Search for the cell housing the specified text and yield its (x, y) center coordinate. 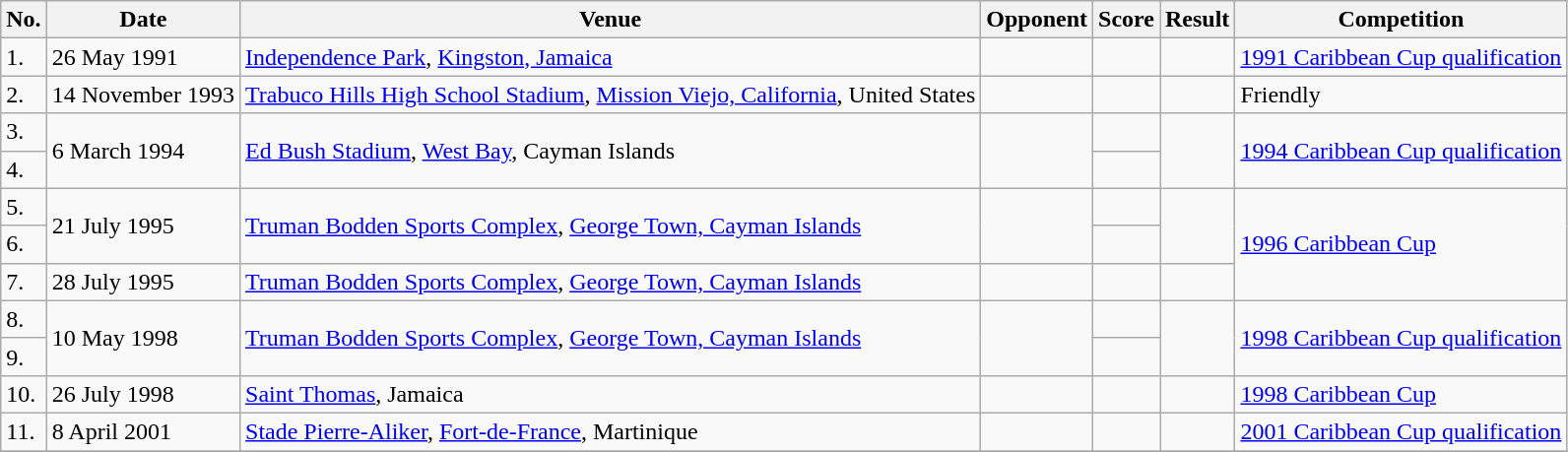
26 May 1991 (143, 57)
Friendly (1401, 95)
1991 Caribbean Cup qualification (1401, 57)
28 July 1995 (143, 282)
7. (24, 282)
Stade Pierre-Aliker, Fort-de-France, Martinique (611, 431)
11. (24, 431)
21 July 1995 (143, 226)
1996 Caribbean Cup (1401, 244)
4. (24, 169)
2001 Caribbean Cup qualification (1401, 431)
No. (24, 20)
8. (24, 319)
2. (24, 95)
9. (24, 356)
10 May 1998 (143, 338)
Score (1127, 20)
26 July 1998 (143, 394)
Saint Thomas, Jamaica (611, 394)
Competition (1401, 20)
5. (24, 207)
6 March 1994 (143, 151)
6. (24, 244)
Opponent (1037, 20)
Date (143, 20)
Trabuco Hills High School Stadium, Mission Viejo, California, United States (611, 95)
1. (24, 57)
Result (1198, 20)
1998 Caribbean Cup (1401, 394)
3. (24, 132)
Ed Bush Stadium, West Bay, Cayman Islands (611, 151)
14 November 1993 (143, 95)
10. (24, 394)
Venue (611, 20)
1994 Caribbean Cup qualification (1401, 151)
1998 Caribbean Cup qualification (1401, 338)
8 April 2001 (143, 431)
Independence Park, Kingston, Jamaica (611, 57)
